Provide the [x, y] coordinate of the cell's center where the given text is located.  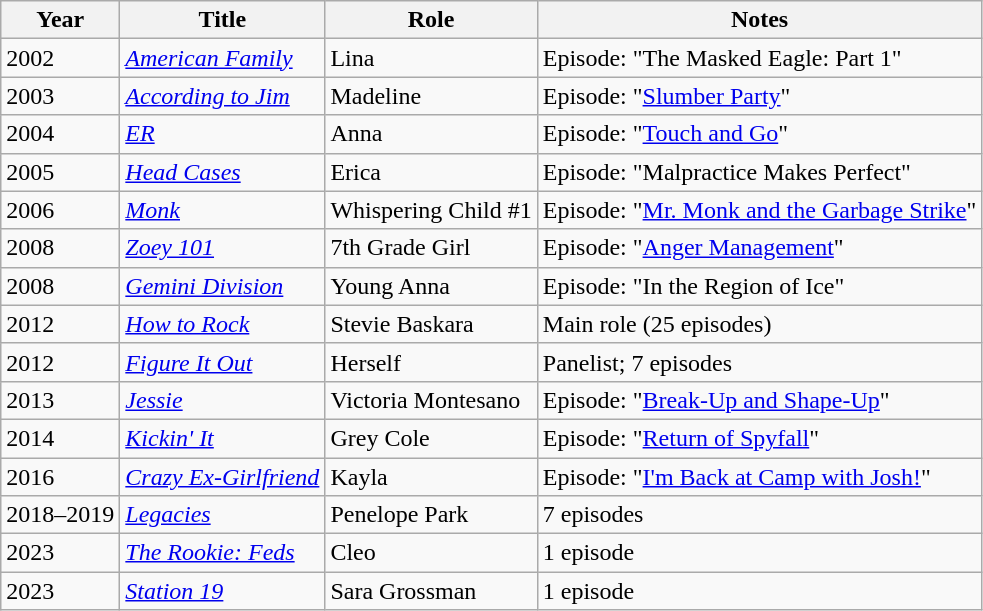
Jessie [222, 400]
Penelope Park [431, 515]
Young Anna [431, 286]
Herself [431, 362]
Head Cases [222, 172]
Episode: "I'm Back at Camp with Josh!" [760, 477]
2016 [60, 477]
Episode: "Slumber Party" [760, 96]
2003 [60, 96]
How to Rock [222, 324]
Gemini Division [222, 286]
According to Jim [222, 96]
Episode: "Malpractice Makes Perfect" [760, 172]
2018–2019 [60, 515]
2005 [60, 172]
Anna [431, 134]
2004 [60, 134]
Station 19 [222, 591]
Crazy Ex-Girlfriend [222, 477]
Year [60, 20]
Figure It Out [222, 362]
Lina [431, 58]
Sara Grossman [431, 591]
Episode: "The Masked Eagle: Part 1" [760, 58]
ER [222, 134]
7 episodes [760, 515]
Episode: "Anger Management" [760, 248]
Legacies [222, 515]
Role [431, 20]
2002 [60, 58]
Monk [222, 210]
Episode: "Return of Spyfall" [760, 438]
Madeline [431, 96]
Grey Cole [431, 438]
Panelist; 7 episodes [760, 362]
Stevie Baskara [431, 324]
Kickin' It [222, 438]
Notes [760, 20]
7th Grade Girl [431, 248]
Title [222, 20]
Main role (25 episodes) [760, 324]
Episode: "Mr. Monk and the Garbage Strike" [760, 210]
Kayla [431, 477]
Episode: "In the Region of Ice" [760, 286]
Victoria Montesano [431, 400]
Episode: "Touch and Go" [760, 134]
2006 [60, 210]
Episode: "Break-Up and Shape-Up" [760, 400]
2013 [60, 400]
The Rookie: Feds [222, 553]
American Family [222, 58]
Whispering Child #1 [431, 210]
Zoey 101 [222, 248]
2014 [60, 438]
Erica [431, 172]
Cleo [431, 553]
